Return the (x, y) coordinate for the center point of the cell that contains the specified text.  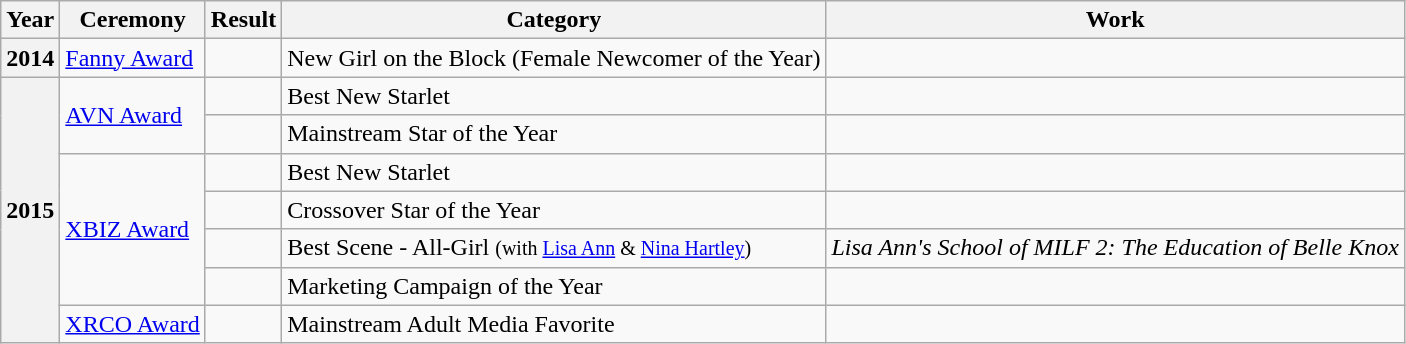
New Girl on the Block (Female Newcomer of the Year) (554, 58)
Category (554, 20)
Crossover Star of the Year (554, 210)
2015 (30, 210)
Mainstream Star of the Year (554, 134)
Best Scene - All-Girl (with Lisa Ann & Nina Hartley) (554, 248)
Work (1115, 20)
Ceremony (133, 20)
Lisa Ann's School of MILF 2: The Education of Belle Knox (1115, 248)
Marketing Campaign of the Year (554, 286)
Year (30, 20)
Mainstream Adult Media Favorite (554, 324)
AVN Award (133, 115)
XBIZ Award (133, 229)
2014 (30, 58)
Fanny Award (133, 58)
XRCO Award (133, 324)
Result (243, 20)
